Detect which cell encompasses the target text, then output its [x, y] center coordinate. 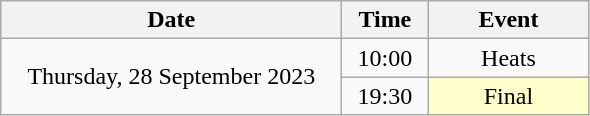
Date [172, 20]
Event [508, 20]
Heats [508, 58]
Final [508, 96]
Time [385, 20]
19:30 [385, 96]
10:00 [385, 58]
Thursday, 28 September 2023 [172, 77]
